Provide the (x, y) coordinate of the cell's center where the given text is located.  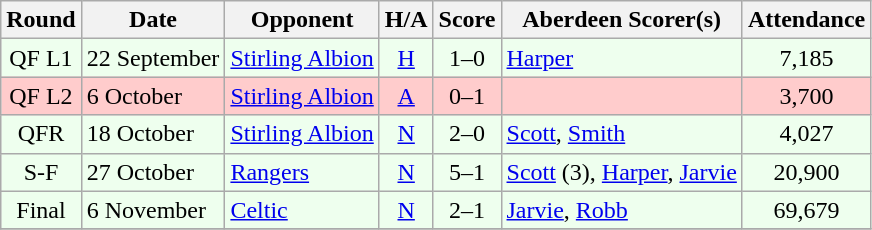
Rangers (302, 172)
27 October (153, 172)
Jarvie, Robb (622, 210)
1–0 (467, 58)
Date (153, 20)
Score (467, 20)
H/A (406, 20)
QF L2 (41, 96)
Final (41, 210)
S-F (41, 172)
5–1 (467, 172)
H (406, 58)
Attendance (806, 20)
Scott (3), Harper, Jarvie (622, 172)
69,679 (806, 210)
4,027 (806, 134)
QF L1 (41, 58)
7,185 (806, 58)
6 October (153, 96)
6 November (153, 210)
Aberdeen Scorer(s) (622, 20)
0–1 (467, 96)
20,900 (806, 172)
Round (41, 20)
Scott, Smith (622, 134)
18 October (153, 134)
3,700 (806, 96)
2–1 (467, 210)
A (406, 96)
2–0 (467, 134)
Celtic (302, 210)
22 September (153, 58)
Opponent (302, 20)
QFR (41, 134)
Harper (622, 58)
